Detect which cell encompasses the target text, then output its [x, y] center coordinate. 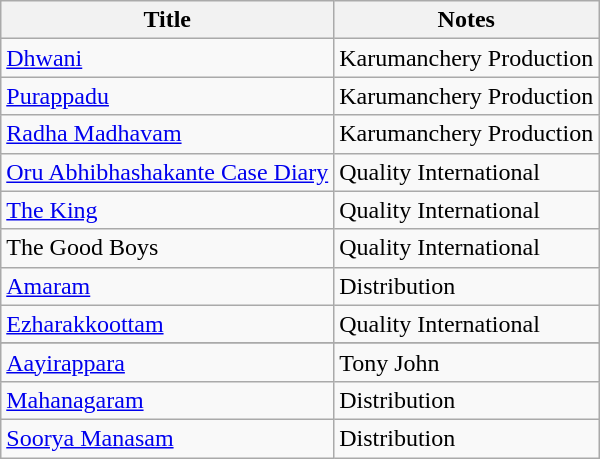
Oru Abhibhashakante Case Diary [168, 172]
Ezharakkoottam [168, 324]
Dhwani [168, 58]
The King [168, 210]
Title [168, 20]
Purappadu [168, 96]
Radha Madhavam [168, 134]
Notes [466, 20]
Amaram [168, 286]
The Good Boys [168, 248]
Mahanagaram [168, 400]
Soorya Manasam [168, 438]
Aayirappara [168, 362]
Tony John [466, 362]
